Identify which cell holds the provided text, then report its [X, Y] central coordinate. 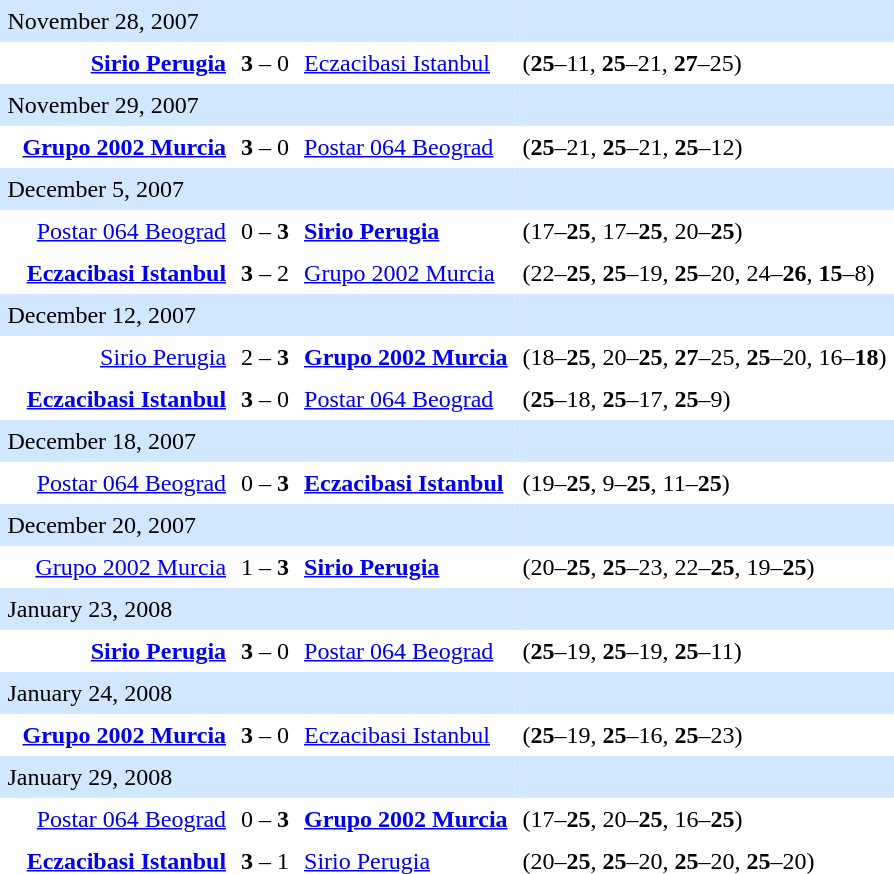
(25–18, 25–17, 25–9) [704, 399]
December 5, 2007 [258, 189]
(25–19, 25–19, 25–11) [704, 651]
(22–25, 25–19, 25–20, 24–26, 15–8) [704, 273]
3 – 2 [266, 273]
December 20, 2007 [258, 525]
(17–25, 20–25, 16–25) [704, 819]
November 28, 2007 [258, 21]
(19–25, 9–25, 11–25) [704, 483]
December 18, 2007 [258, 441]
2 – 3 [266, 357]
December 12, 2007 [258, 315]
(20–25, 25–23, 22–25, 19–25) [704, 567]
(25–11, 25–21, 27–25) [704, 63]
January 24, 2008 [258, 693]
(17–25, 17–25, 20–25) [704, 231]
January 23, 2008 [258, 609]
(18–25, 20–25, 27–25, 25–20, 16–18) [704, 357]
November 29, 2007 [258, 105]
1 – 3 [266, 567]
(25–19, 25–16, 25–23) [704, 735]
(25–21, 25–21, 25–12) [704, 147]
January 29, 2008 [258, 777]
